For the text-containing cell, return its midpoint in (X, Y) coordinate format. 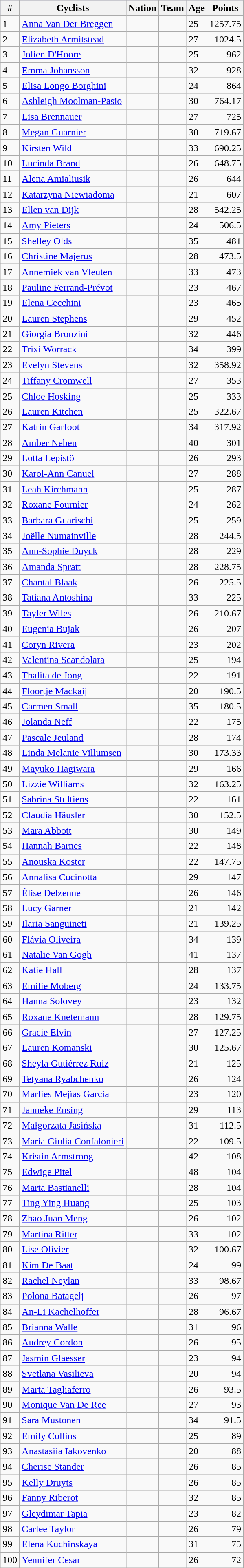
93.5 (225, 1389)
Ashleigh Moolman-Pasio (73, 101)
81 (10, 1265)
Emma Johansson (73, 70)
50 (10, 784)
36 (10, 567)
80 (10, 1250)
44 (10, 691)
644 (225, 179)
Amber Neben (73, 442)
Katie Hall (73, 970)
Svetlana Vasilieva (73, 1374)
Ilaria Sanguineti (73, 923)
161 (225, 799)
59 (10, 923)
Lauren Stephens (73, 318)
353 (225, 380)
98 (10, 1529)
Fanny Riberot (73, 1498)
146 (225, 892)
191 (225, 675)
Yennifer Cesar (73, 1560)
98.67 (225, 1281)
358.92 (225, 365)
259 (225, 520)
96.67 (225, 1312)
133.75 (225, 986)
225 (225, 598)
61 (10, 955)
Lauren Kitchen (73, 411)
14 (10, 225)
864 (225, 86)
152.5 (225, 815)
Amanda Spratt (73, 567)
Team (173, 8)
11 (10, 179)
148 (225, 846)
147.75 (225, 861)
Jolien D'Hoore (73, 55)
Natalie Van Gogh (73, 955)
764.17 (225, 101)
Lucinda Brand (73, 163)
125.67 (225, 1048)
Kim De Baat (73, 1265)
Anastasiia Iakovenko (73, 1451)
5 (10, 86)
1257.75 (225, 24)
210.67 (225, 613)
54 (10, 846)
51 (10, 799)
229 (225, 551)
Thalita de Jong (73, 675)
87 (10, 1358)
Valentina Scandolara (73, 660)
Flávia Oliveira (73, 939)
Lizzie Williams (73, 784)
Points (225, 8)
Eugenia Bujak (73, 629)
Tetyana Ryabchenko (73, 1079)
225.5 (225, 582)
43 (10, 675)
928 (225, 70)
Alena Amialiusik (73, 179)
9 (10, 148)
124 (225, 1079)
65 (10, 1017)
71 (10, 1110)
Annalisa Cucinotta (73, 877)
1024.5 (225, 39)
Mayuko Hagiwara (73, 769)
467 (225, 287)
47 (10, 738)
Leah Kirchmann (73, 489)
Lotta Lepistö (73, 458)
37 (10, 582)
Linda Melanie Villumsen (73, 753)
12 (10, 194)
Lise Olivier (73, 1250)
465 (225, 303)
53 (10, 830)
Elisa Longo Borghini (73, 86)
56 (10, 877)
Mara Abbott (73, 830)
Lauren Komanski (73, 1048)
Kelly Druyts (73, 1482)
109.5 (225, 1141)
39 (10, 613)
64 (10, 1001)
262 (225, 505)
175 (225, 722)
301 (225, 442)
100.67 (225, 1250)
142 (225, 908)
57 (10, 892)
90 (10, 1405)
127.25 (225, 1032)
962 (225, 55)
Małgorzata Jasińska (73, 1125)
Pascale Jeuland (73, 738)
Anouska Koster (73, 861)
Jolanda Neff (73, 722)
Ting Ying Huang (73, 1203)
Janneke Ensing (73, 1110)
Rachel Neylan (73, 1281)
Claudia Häusler (73, 815)
Katrin Garfoot (73, 427)
Tiffany Cromwell (73, 380)
149 (225, 830)
287 (225, 489)
Shelley Olds (73, 241)
317.92 (225, 427)
446 (225, 334)
288 (225, 474)
190.5 (225, 691)
Megan Guarnier (73, 132)
Gleydimar Tapia (73, 1513)
Anna Van Der Breggen (73, 24)
Ann-Sophie Duyck (73, 551)
An-Li Kachelhoffer (73, 1312)
7 (10, 117)
83 (10, 1296)
86 (10, 1343)
52 (10, 815)
Tatiana Antoshina (73, 598)
Elena Kuchinskaya (73, 1544)
Giorgia Bronzini (73, 334)
506.5 (225, 225)
399 (225, 349)
46 (10, 722)
Emily Collins (73, 1435)
Floortje Mackaij (73, 691)
76 (10, 1188)
163.25 (225, 784)
Elizabeth Armitstead (73, 39)
Edwige Pitel (73, 1172)
202 (225, 644)
Barbara Guarischi (73, 520)
Sabrina Stultiens (73, 799)
Christine Majerus (73, 256)
Maria Giulia Confalonieri (73, 1141)
452 (225, 318)
719.67 (225, 132)
166 (225, 769)
Élise Delzenne (73, 892)
481 (225, 241)
Cyclists (73, 8)
Polona Batagelj (73, 1296)
17 (10, 272)
1 (10, 24)
Gracie Elvin (73, 1032)
174 (225, 738)
16 (10, 256)
125 (225, 1063)
293 (225, 458)
74 (10, 1156)
333 (225, 396)
Monique Van De Ree (73, 1405)
108 (225, 1156)
139.25 (225, 923)
78 (10, 1219)
Sara Mustonen (73, 1420)
Cherise Stander (73, 1467)
68 (10, 1063)
Jasmin Glaesser (73, 1358)
Roxane Fournier (73, 505)
Amy Pieters (73, 225)
67 (10, 1048)
2 (10, 39)
Marta Bastianelli (73, 1188)
Tayler Wiles (73, 613)
15 (10, 241)
Roxane Knetemann (73, 1017)
607 (225, 194)
6 (10, 101)
690.25 (225, 148)
49 (10, 769)
Carlee Taylor (73, 1529)
3 (10, 55)
91 (10, 1420)
Kirsten Wild (73, 148)
4 (10, 70)
Kristin Armstrong (73, 1156)
70 (10, 1094)
147 (225, 877)
18 (10, 287)
77 (10, 1203)
129.75 (225, 1017)
103 (225, 1203)
228.75 (225, 567)
38 (10, 598)
180.5 (225, 707)
Lisa Brennauer (73, 117)
91.5 (225, 1420)
Lucy Garner (73, 908)
Karol-Ann Canuel (73, 474)
Coryn Rivera (73, 644)
# (10, 8)
Katarzyna Niewiadoma (73, 194)
45 (10, 707)
Evelyn Stevens (73, 365)
Ellen van Dijk (73, 210)
120 (225, 1094)
244.5 (225, 536)
Martina Ritter (73, 1234)
Carmen Small (73, 707)
63 (10, 986)
84 (10, 1312)
13 (10, 210)
132 (225, 1001)
92 (10, 1435)
Marta Tagliaferro (73, 1389)
Joëlle Numainville (73, 536)
Annemiek van Vleuten (73, 272)
Pauline Ferrand-Prévot (73, 287)
473 (225, 272)
62 (10, 970)
473.5 (225, 256)
Zhao Juan Meng (73, 1219)
Nation (142, 8)
Chantal Blaak (73, 582)
100 (10, 1560)
Audrey Cordon (73, 1343)
112.5 (225, 1125)
139 (225, 939)
69 (10, 1079)
66 (10, 1032)
113 (225, 1110)
542.25 (225, 210)
207 (225, 629)
Elena Cecchini (73, 303)
Hanna Solovey (73, 1001)
60 (10, 939)
Emilie Moberg (73, 986)
322.67 (225, 411)
Age (196, 8)
Hannah Barnes (73, 846)
725 (225, 117)
55 (10, 861)
Trixi Worrack (73, 349)
194 (225, 660)
19 (10, 303)
73 (10, 1141)
58 (10, 908)
Sheyla Gutiérrez Ruiz (73, 1063)
Chloe Hosking (73, 396)
8 (10, 132)
Brianna Walle (73, 1327)
648.75 (225, 163)
173.33 (225, 753)
Marlies Mejías Garcia (73, 1094)
10 (10, 163)
